Identify which cell holds the provided text, then report its (x, y) central coordinate. 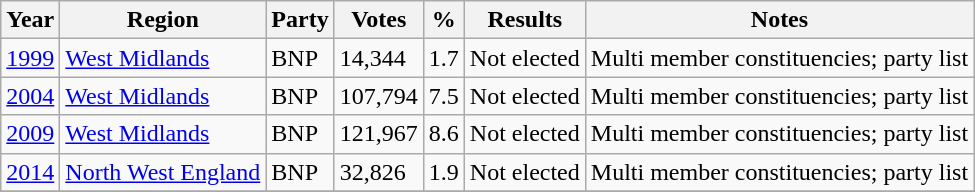
2009 (30, 134)
32,826 (378, 172)
121,967 (378, 134)
1999 (30, 58)
% (444, 20)
14,344 (378, 58)
1.7 (444, 58)
Party (300, 20)
7.5 (444, 96)
Region (163, 20)
Votes (378, 20)
107,794 (378, 96)
8.6 (444, 134)
2014 (30, 172)
Results (524, 20)
Notes (779, 20)
Year (30, 20)
2004 (30, 96)
1.9 (444, 172)
North West England (163, 172)
